Scan for the cell matching the given text and deliver its [X, Y] coordinate at center. 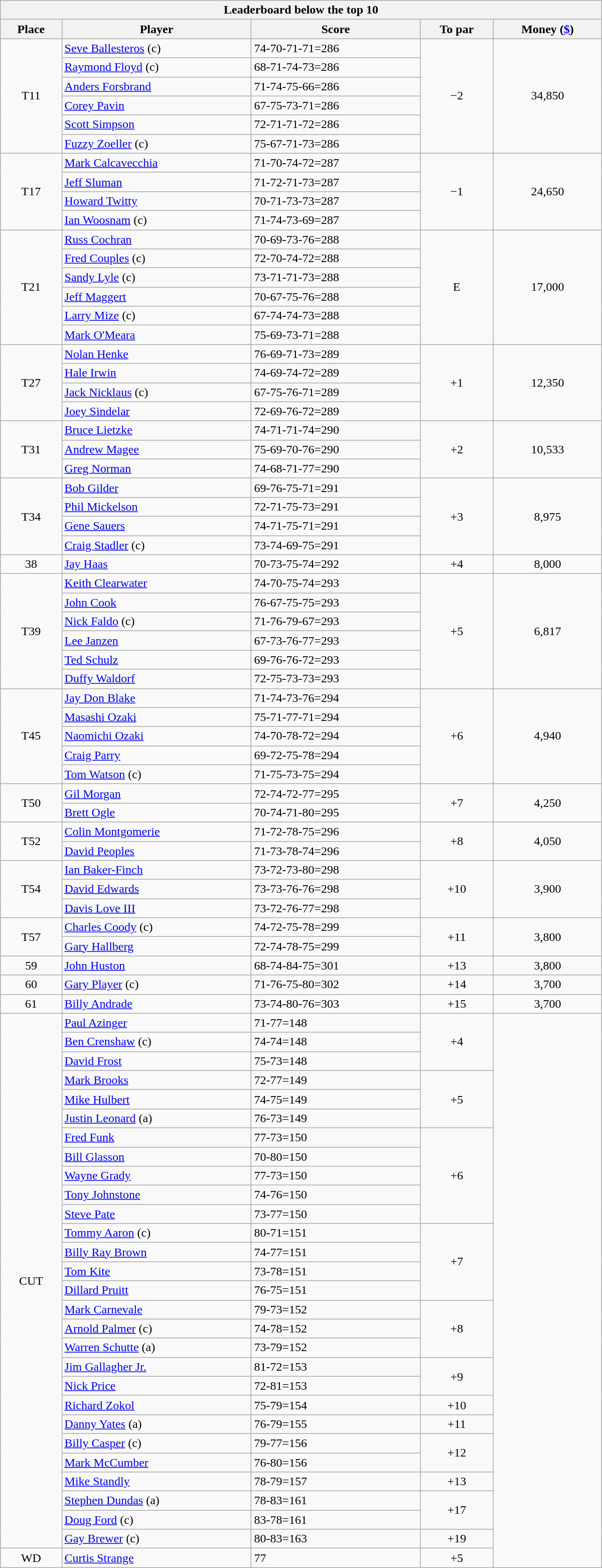
Joey Sindelar [157, 411]
Jay Haas [157, 564]
WD [31, 1558]
70-73-75-74=292 [336, 564]
Lee Janzen [157, 641]
Colin Montgomerie [157, 831]
78-79=157 [336, 1482]
T17 [31, 191]
Larry Mize (c) [157, 316]
34,850 [548, 96]
73-72-73-80=298 [336, 870]
Ben Crenshaw (c) [157, 1042]
Mark McCumber [157, 1463]
68-71-74-73=286 [336, 67]
4,250 [548, 803]
Ian Woosnam (c) [157, 220]
Raymond Floyd (c) [157, 67]
72-70-74-72=288 [336, 259]
David Frost [157, 1061]
Phil Mickelson [157, 507]
70-80=150 [336, 1156]
72-74-78-75=299 [336, 946]
Gil Morgan [157, 793]
4,050 [548, 841]
80-83=163 [336, 1539]
+12 [457, 1453]
Curtis Strange [157, 1558]
76-75=151 [336, 1290]
Leaderboard below the top 10 [301, 10]
70-69-73-76=288 [336, 239]
Steve Pate [157, 1214]
Arnold Palmer (c) [157, 1329]
71-72-78-75=296 [336, 831]
T11 [31, 96]
75-69-73-71=288 [336, 335]
Hale Irwin [157, 373]
75-67-71-73=286 [336, 144]
Danny Yates (a) [157, 1424]
Craig Parry [157, 755]
8,975 [548, 516]
Masashi Ozaki [157, 717]
Nolan Henke [157, 354]
70-67-75-76=288 [336, 297]
Mike Standly [157, 1482]
60 [31, 985]
To par [457, 29]
74-71-71-74=290 [336, 430]
Gary Hallberg [157, 946]
+15 [457, 1004]
T27 [31, 383]
Paul Azinger [157, 1023]
73-72-76-77=298 [336, 908]
72-71-71-72=286 [336, 125]
69-76-75-71=291 [336, 488]
Gene Sauers [157, 526]
T31 [31, 449]
+1 [457, 383]
Jim Gallagher Jr. [157, 1367]
+2 [457, 449]
Nick Faldo (c) [157, 622]
Mike Hulbert [157, 1099]
73-73-76-76=298 [336, 889]
+3 [457, 516]
17,000 [548, 287]
73-71-71-73=288 [336, 278]
12,350 [548, 383]
76-73=149 [336, 1118]
69-72-75-78=294 [336, 755]
71-76-79-67=293 [336, 622]
John Huston [157, 966]
Bruce Lietzke [157, 430]
David Peoples [157, 851]
Craig Stadler (c) [157, 545]
Bill Glasson [157, 1156]
Doug Ford (c) [157, 1520]
72-77=149 [336, 1080]
Ted Schulz [157, 660]
Player [157, 29]
T50 [31, 803]
Jack Nicklaus (c) [157, 392]
Greg Norman [157, 468]
6,817 [548, 631]
T21 [31, 287]
71-73-78-74=296 [336, 851]
Brett Ogle [157, 812]
71-74-73-76=294 [336, 698]
+9 [457, 1376]
76-79=155 [336, 1424]
Keith Clearwater [157, 583]
Money ($) [548, 29]
Mark Brooks [157, 1080]
Tommy Aaron (c) [157, 1233]
74-68-71-77=290 [336, 468]
76-67-75-75=293 [336, 602]
75-79=154 [336, 1405]
+14 [457, 985]
−2 [457, 96]
Fuzzy Zoeller (c) [157, 144]
72-69-76-72=289 [336, 411]
75-69-70-76=290 [336, 449]
Gay Brewer (c) [157, 1539]
71-76-75-80=302 [336, 985]
67-75-76-71=289 [336, 392]
E [457, 287]
67-74-74-73=288 [336, 316]
73-77=150 [336, 1214]
T57 [31, 937]
4,940 [548, 736]
38 [31, 564]
72-75-73-73=293 [336, 679]
Justin Leonard (a) [157, 1118]
Billy Andrade [157, 1004]
+19 [457, 1539]
75-71-77-71=294 [336, 717]
73-74-80-76=303 [336, 1004]
Richard Zokol [157, 1405]
Score [336, 29]
24,650 [548, 191]
74-71-75-71=291 [336, 526]
77 [336, 1558]
74-78=152 [336, 1329]
Fred Funk [157, 1137]
Jeff Sluman [157, 182]
61 [31, 1004]
David Edwards [157, 889]
10,533 [548, 449]
Mark Calcavecchia [157, 163]
8,000 [548, 564]
Dillard Pruitt [157, 1290]
T39 [31, 631]
74-70-71-71=286 [336, 48]
74-74=148 [336, 1042]
Mark O'Meara [157, 335]
74-72-75-78=299 [336, 927]
+17 [457, 1510]
Howard Twitty [157, 201]
67-73-76-77=293 [336, 641]
71-72-71-73=287 [336, 182]
Ian Baker-Finch [157, 870]
59 [31, 966]
69-76-76-72=293 [336, 660]
Anders Forsbrand [157, 86]
73-74-69-75=291 [336, 545]
Billy Ray Brown [157, 1252]
Gary Player (c) [157, 985]
72-81=153 [336, 1386]
Russ Cochran [157, 239]
83-78=161 [336, 1520]
Billy Casper (c) [157, 1443]
T45 [31, 736]
3,900 [548, 889]
Jeff Maggert [157, 297]
Tom Kite [157, 1271]
67-75-73-71=286 [336, 105]
76-80=156 [336, 1463]
John Cook [157, 602]
81-72=153 [336, 1367]
71-74-73-69=287 [336, 220]
71-75-73-75=294 [336, 774]
Andrew Magee [157, 449]
T34 [31, 516]
71-70-74-72=287 [336, 163]
68-74-84-75=301 [336, 966]
72-74-72-77=295 [336, 793]
74-70-75-74=293 [336, 583]
Place [31, 29]
Tom Watson (c) [157, 774]
Naomichi Ozaki [157, 736]
74-75=149 [336, 1099]
74-70-78-72=294 [336, 736]
Jay Don Blake [157, 698]
−1 [457, 191]
Sandy Lyle (c) [157, 278]
Charles Coody (c) [157, 927]
72-71-75-73=291 [336, 507]
Davis Love III [157, 908]
T52 [31, 841]
Stephen Dundas (a) [157, 1501]
Bob Gilder [157, 488]
74-76=150 [336, 1195]
80-71=151 [336, 1233]
CUT [31, 1281]
73-78=151 [336, 1271]
70-74-71-80=295 [336, 812]
Seve Ballesteros (c) [157, 48]
T54 [31, 889]
74-69-74-72=289 [336, 373]
79-73=152 [336, 1309]
Nick Price [157, 1386]
Warren Schutte (a) [157, 1348]
79-77=156 [336, 1443]
74-77=151 [336, 1252]
Duffy Waldorf [157, 679]
75-73=148 [336, 1061]
Fred Couples (c) [157, 259]
78-83=161 [336, 1501]
76-69-71-73=289 [336, 354]
70-71-73-73=287 [336, 201]
Wayne Grady [157, 1176]
Corey Pavin [157, 105]
Scott Simpson [157, 125]
73-79=152 [336, 1348]
Tony Johnstone [157, 1195]
71-77=148 [336, 1023]
Mark Carnevale [157, 1309]
71-74-75-66=286 [336, 86]
